Identify which cell holds the provided text, then report its [X, Y] central coordinate. 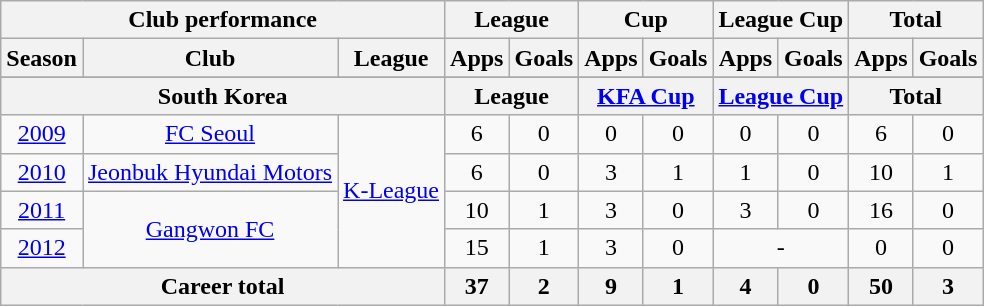
37 [477, 286]
Season [42, 58]
Club performance [223, 20]
K-League [392, 191]
South Korea [223, 96]
9 [611, 286]
16 [881, 210]
50 [881, 286]
4 [746, 286]
Club [210, 58]
- [781, 248]
2010 [42, 172]
KFA Cup [646, 96]
FC Seoul [210, 134]
Career total [223, 286]
2011 [42, 210]
2 [544, 286]
Jeonbuk Hyundai Motors [210, 172]
15 [477, 248]
2012 [42, 248]
2009 [42, 134]
Cup [646, 20]
Gangwon FC [210, 229]
